Determine the [X, Y] coordinate at the center of the cell enclosing the given text.  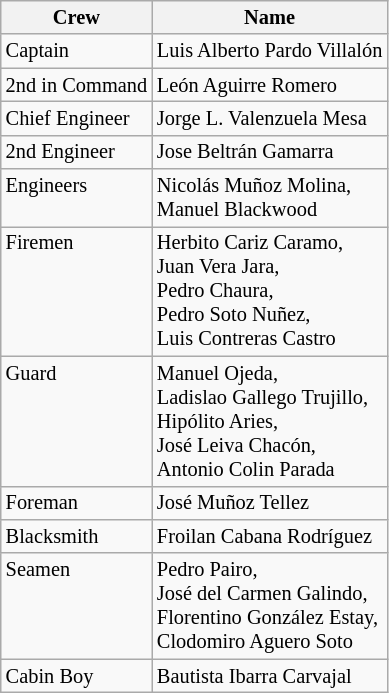
Luis Alberto Pardo Villalón [270, 51]
2nd in Command [76, 85]
Herbito Cariz Caramo,Juan Vera Jara,Pedro Chaura,Pedro Soto Nuñez,Luis Contreras Castro [270, 291]
Captain [76, 51]
Seamen [76, 606]
Nicolás Muñoz Molina,Manuel Blackwood [270, 198]
Jose Beltrán Gamarra [270, 152]
Guard [76, 421]
Manuel Ojeda,Ladislao Gallego Trujillo,Hipólito Aries,José Leiva Chacón,Antonio Colin Parada [270, 421]
Blacksmith [76, 536]
Bautista Ibarra Carvajal [270, 676]
Jorge L. Valenzuela Mesa [270, 118]
Pedro Pairo, José del Carmen Galindo, Florentino González Estay, Clodomiro Aguero Soto [270, 606]
2nd Engineer [76, 152]
Froilan Cabana Rodríguez [270, 536]
José Muñoz Tellez [270, 503]
Engineers [76, 198]
Crew [76, 17]
Foreman [76, 503]
Cabin Boy [76, 676]
León Aguirre Romero [270, 85]
Chief Engineer [76, 118]
Firemen [76, 291]
Name [270, 17]
